Pinpoint the cell where the given text exists, returning its (X, Y) midpoint coordinate. 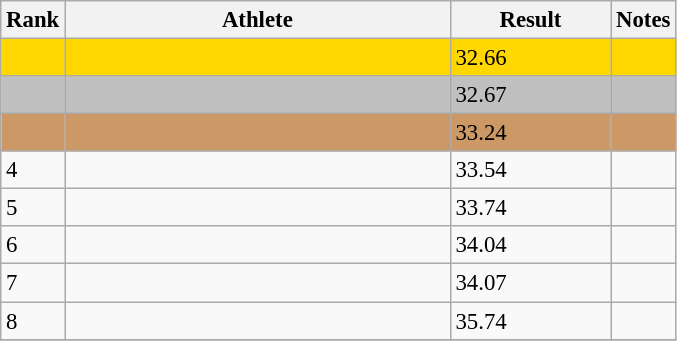
34.04 (530, 245)
Rank (33, 20)
Result (530, 20)
8 (33, 321)
33.54 (530, 170)
Athlete (258, 20)
4 (33, 170)
7 (33, 283)
32.67 (530, 95)
6 (33, 245)
33.74 (530, 208)
35.74 (530, 321)
Notes (644, 20)
32.66 (530, 58)
33.24 (530, 133)
5 (33, 208)
34.07 (530, 283)
